For the text-containing cell, return its midpoint in (X, Y) coordinate format. 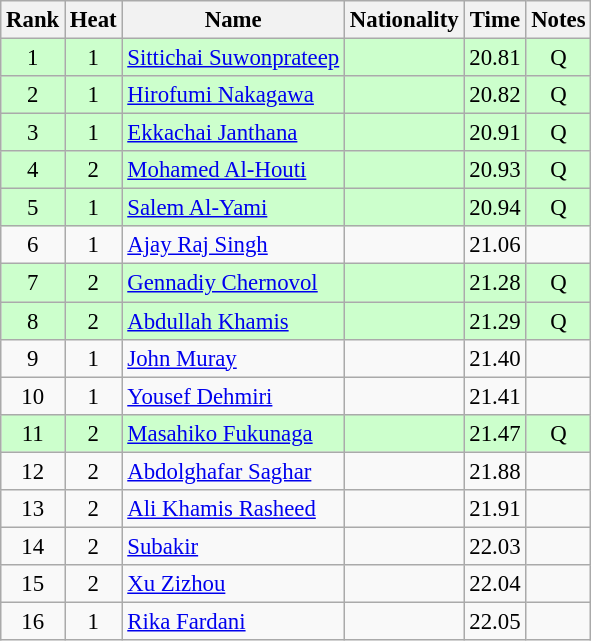
14 (33, 546)
21.28 (495, 283)
Name (234, 20)
Nationality (404, 20)
22.04 (495, 584)
Notes (558, 20)
20.94 (495, 208)
16 (33, 621)
21.06 (495, 245)
Abdolghafar Saghar (234, 471)
Subakir (234, 546)
Time (495, 20)
21.40 (495, 358)
21.41 (495, 396)
Yousef Dehmiri (234, 396)
7 (33, 283)
13 (33, 509)
Gennadiy Chernovol (234, 283)
Heat (94, 20)
21.47 (495, 433)
Hirofumi Nakagawa (234, 95)
4 (33, 170)
20.93 (495, 170)
20.81 (495, 58)
21.91 (495, 509)
Rika Fardani (234, 621)
Sittichai Suwonprateep (234, 58)
Mohamed Al-Houti (234, 170)
6 (33, 245)
22.05 (495, 621)
20.82 (495, 95)
8 (33, 321)
Ekkachai Janthana (234, 133)
John Muray (234, 358)
Salem Al-Yami (234, 208)
Rank (33, 20)
15 (33, 584)
20.91 (495, 133)
21.88 (495, 471)
11 (33, 433)
Ali Khamis Rasheed (234, 509)
10 (33, 396)
3 (33, 133)
22.03 (495, 546)
Abdullah Khamis (234, 321)
Ajay Raj Singh (234, 245)
9 (33, 358)
Masahiko Fukunaga (234, 433)
12 (33, 471)
21.29 (495, 321)
5 (33, 208)
Xu Zizhou (234, 584)
